Search for the cell housing the specified text and yield its (X, Y) center coordinate. 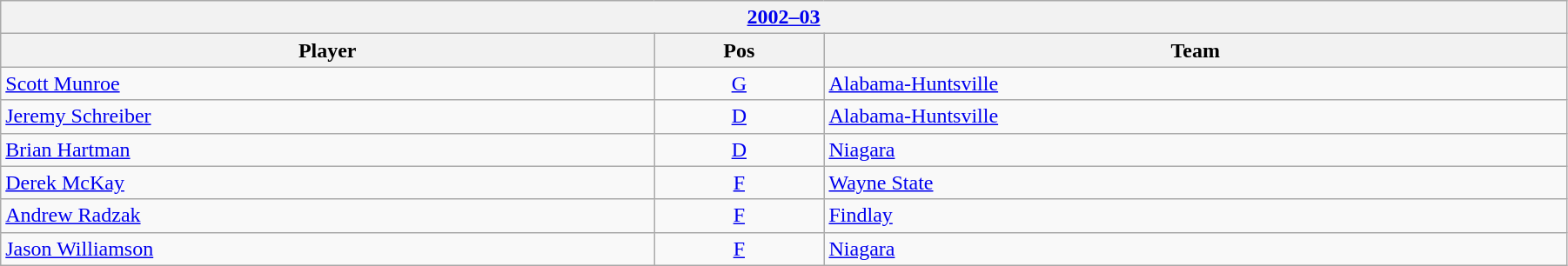
Jason Williamson (327, 249)
Scott Munroe (327, 83)
Team (1196, 50)
Player (327, 50)
Derek McKay (327, 183)
Brian Hartman (327, 150)
G (740, 83)
Andrew Radzak (327, 216)
Findlay (1196, 216)
Pos (740, 50)
2002–03 (784, 17)
Jeremy Schreiber (327, 116)
Wayne State (1196, 183)
